Locate the cell with the specified text and output its [X, Y] center coordinate. 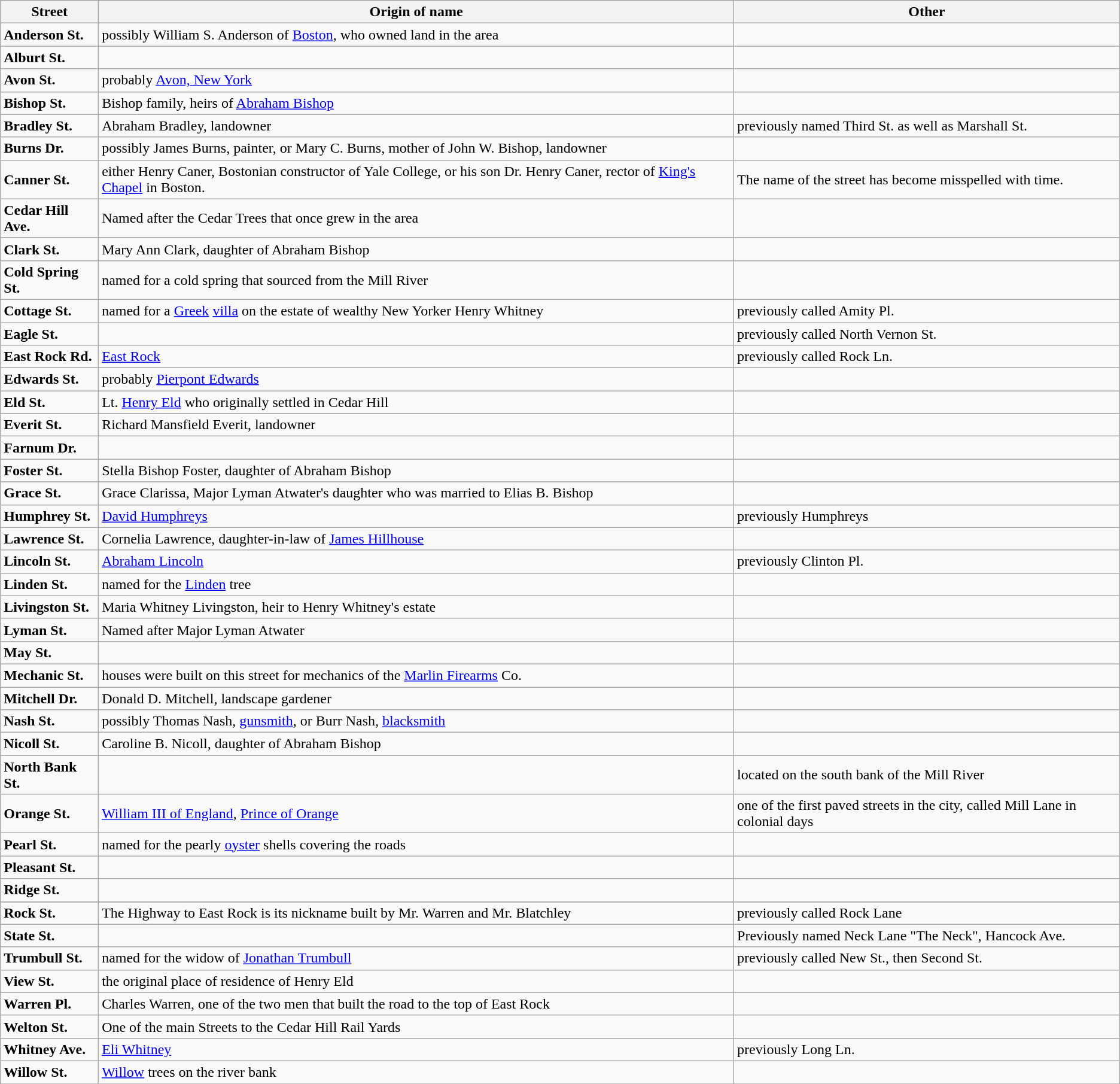
previously named Third St. as well as Marshall St. [927, 126]
Abraham Lincoln [416, 561]
Everit St. [50, 425]
May St. [50, 652]
Whitney Ave. [50, 1049]
Clark St. [50, 249]
Cold Spring St. [50, 280]
Cornelia Lawrence, daughter-in-law of James Hillhouse [416, 539]
Mitchell Dr. [50, 699]
possibly James Burns, painter, or Mary C. Burns, mother of John W. Bishop, landowner [416, 148]
Avon St. [50, 80]
View St. [50, 981]
probably Pierpont Edwards [416, 379]
previously called New St., then Second St. [927, 958]
Grace Clarissa, Major Lyman Atwater's daughter who was married to Elias B. Bishop [416, 493]
previously Humphreys [927, 516]
Warren Pl. [50, 1004]
Caroline B. Nicoll, daughter of Abraham Bishop [416, 744]
One of the main Streets to the Cedar Hill Rail Yards [416, 1027]
Nash St. [50, 721]
Foster St. [50, 470]
previously Clinton Pl. [927, 561]
Mechanic St. [50, 675]
Origin of name [416, 12]
Alburt St. [50, 57]
Abraham Bradley, landowner [416, 126]
Pearl St. [50, 845]
Bradley St. [50, 126]
Pleasant St. [50, 867]
Stella Bishop Foster, daughter of Abraham Bishop [416, 470]
Humphrey St. [50, 516]
Eli Whitney [416, 1049]
located on the south bank of the Mill River [927, 775]
named for a Greek villa on the estate of wealthy New Yorker Henry Whitney [416, 311]
one of the first paved streets in the city, called Mill Lane in colonial days [927, 814]
houses were built on this street for mechanics of the Marlin Firearms Co. [416, 675]
either Henry Caner, Bostonian constructor of Yale College, or his son Dr. Henry Caner, rector of King's Chapel in Boston. [416, 180]
possibly William S. Anderson of Boston, who owned land in the area [416, 35]
named for a cold spring that sourced from the Mill River [416, 280]
East Rock Rd. [50, 357]
The Highway to East Rock is its nickname built by Mr. Warren and Mr. Blatchley [416, 913]
Richard Mansfield Everit, landowner [416, 425]
Bishop family, heirs of Abraham Bishop [416, 103]
Bishop St. [50, 103]
Eld St. [50, 402]
Cedar Hill Ave. [50, 218]
Linden St. [50, 584]
William III of England, Prince of Orange [416, 814]
Previously named Neck Lane "The Neck", Hancock Ave. [927, 936]
Other [927, 12]
named for the widow of Jonathan Trumbull [416, 958]
Maria Whitney Livingston, heir to Henry Whitney's estate [416, 607]
Street [50, 12]
Lyman St. [50, 630]
previously Long Ln. [927, 1049]
Lawrence St. [50, 539]
Grace St. [50, 493]
probably Avon, New York [416, 80]
named for the Linden tree [416, 584]
the original place of residence of Henry Eld [416, 981]
Cottage St. [50, 311]
Donald D. Mitchell, landscape gardener [416, 699]
Anderson St. [50, 35]
possibly Thomas Nash, gunsmith, or Burr Nash, blacksmith [416, 721]
Named after Major Lyman Atwater [416, 630]
State St. [50, 936]
Livingston St. [50, 607]
Rock St. [50, 913]
Farnum Dr. [50, 448]
David Humphreys [416, 516]
Eagle St. [50, 333]
previously called Rock Lane [927, 913]
named for the pearly oyster shells covering the roads [416, 845]
Nicoll St. [50, 744]
Mary Ann Clark, daughter of Abraham Bishop [416, 249]
Lincoln St. [50, 561]
Ridge St. [50, 890]
Burns Dr. [50, 148]
Named after the Cedar Trees that once grew in the area [416, 218]
Orange St. [50, 814]
previously called Amity Pl. [927, 311]
Willow trees on the river bank [416, 1072]
Edwards St. [50, 379]
previously called Rock Ln. [927, 357]
Welton St. [50, 1027]
Trumbull St. [50, 958]
Lt. Henry Eld who originally settled in Cedar Hill [416, 402]
Canner St. [50, 180]
Charles Warren, one of the two men that built the road to the top of East Rock [416, 1004]
The name of the street has become misspelled with time. [927, 180]
previously called North Vernon St. [927, 333]
Willow St. [50, 1072]
North Bank St. [50, 775]
East Rock [416, 357]
